Extract the [X, Y] coordinate from the center of the cell holding the provided text.  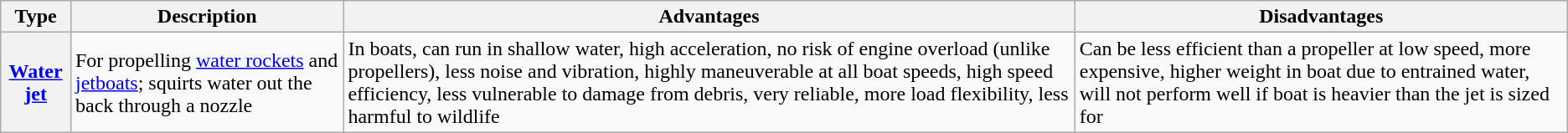
Advantages [709, 17]
Description [206, 17]
For propelling water rockets and jetboats; squirts water out the back through a nozzle [206, 82]
Type [36, 17]
Water jet [36, 82]
Disadvantages [1321, 17]
